Return [x, y] of the center of cell containing provided text 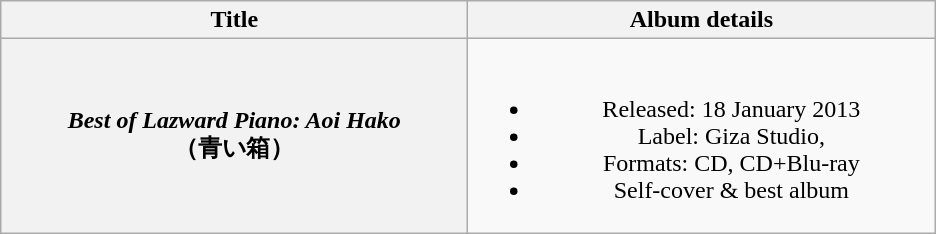
Released: 18 January 2013Label: Giza Studio,Formats: CD, CD+Blu-raySelf-cover & best album [702, 136]
Album details [702, 20]
Best of Lazward Piano: Aoi Hako（青い箱） [234, 136]
Title [234, 20]
